Pinpoint the cell where the given text exists, returning its [x, y] midpoint coordinate. 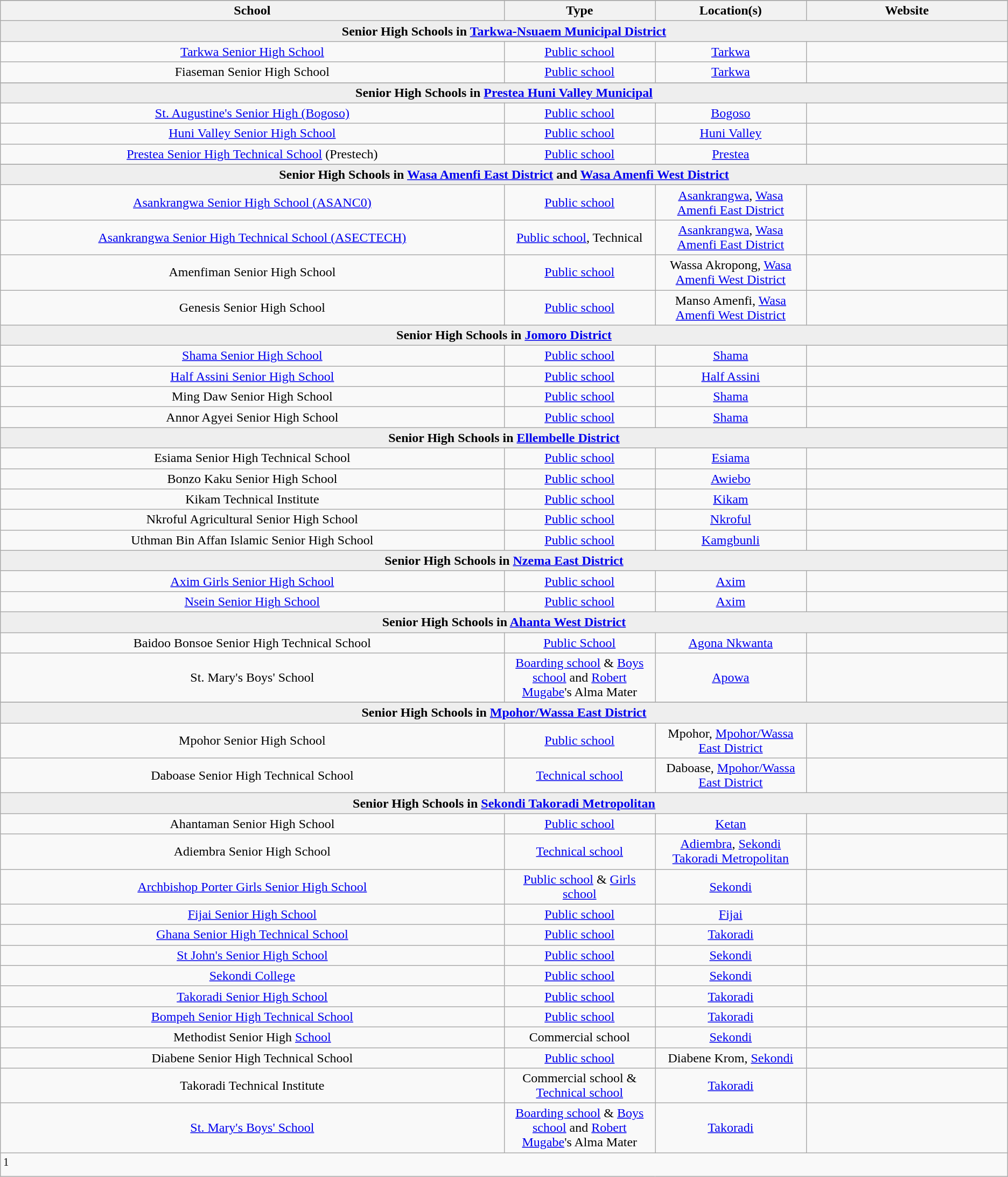
Asankrangwa Senior High Technical School (ASECTECH) [252, 237]
Baidoo Bonsoe Senior High Technical School [252, 642]
Huni Valley [731, 134]
Public school, Technical [579, 237]
Ming Daw Senior High School [252, 397]
Takoradi Technical Institute [252, 1085]
Half Assini [731, 376]
Adiembra Senior High School [252, 852]
Location(s) [731, 11]
Type [579, 11]
Uthman Bin Affan Islamic Senior High School [252, 540]
Nsein Senior High School [252, 601]
Senior High Schools in Ellembelle District [504, 438]
Website [907, 11]
Bonzo Kaku Senior High School [252, 479]
Wassa Akropong, Wasa Amenfi West District [731, 272]
Public school & Girls school [579, 886]
Diabene Krom, Sekondi [731, 1058]
Fijai Senior High School [252, 914]
Adiembra, Sekondi Takoradi Metropolitan [731, 852]
Nkroful [731, 520]
Senior High Schools in Jomoro District [504, 335]
Kikam Technical Institute [252, 499]
Senior High Schools in Wasa Amenfi East District and Wasa Amenfi West District [504, 174]
Sekondi College [252, 976]
Esiama [731, 458]
Diabene Senior High Technical School [252, 1058]
Senior High Schools in Ahanta West District [504, 622]
St John's Senior High School [252, 955]
Esiama Senior High Technical School [252, 458]
Amenfiman Senior High School [252, 272]
Public School [579, 642]
Nkroful Agricultural Senior High School [252, 520]
Mpohor, Mpohor/Wassa East District [731, 741]
Kamgbunli [731, 540]
Agona Nkwanta [731, 642]
Commercial school & Technical school [579, 1085]
Ghana Senior High Technical School [252, 935]
Half Assini Senior High School [252, 376]
Takoradi Senior High School [252, 996]
Prestea [731, 154]
Senior High Schools in Nzema East District [504, 561]
Senior High Schools in Prestea Huni Valley Municipal [504, 93]
Senior High Schools in Mpohor/Wassa East District [504, 713]
Shama Senior High School [252, 356]
Mpohor Senior High School [252, 741]
1 [504, 1165]
Apowa [731, 678]
Fiaseman Senior High School [252, 72]
Senior High Schools in Sekondi Takoradi Metropolitan [504, 803]
School [252, 11]
Ketan [731, 824]
Manso Amenfi, Wasa Amenfi West District [731, 307]
Fijai [731, 914]
Huni Valley Senior High School [252, 134]
Axim Girls Senior High School [252, 581]
Bompeh Senior High Technical School [252, 1017]
Daboase, Mpohor/Wassa East District [731, 775]
Commercial school [579, 1037]
Genesis Senior High School [252, 307]
Tarkwa Senior High School [252, 52]
Methodist Senior High School [252, 1037]
Asankrangwa Senior High School (ASANC0) [252, 202]
Kikam [731, 499]
Archbishop Porter Girls Senior High School [252, 886]
Annor Agyei Senior High School [252, 417]
Senior High Schools in Tarkwa-Nsuaem Municipal District [504, 31]
Daboase Senior High Technical School [252, 775]
Ahantaman Senior High School [252, 824]
St. Augustine's Senior High (Bogoso) [252, 113]
Awiebo [731, 479]
Bogoso [731, 113]
Prestea Senior High Technical School (Prestech) [252, 154]
